Determine the (X, Y) coordinate at the center of the cell enclosing the given text.  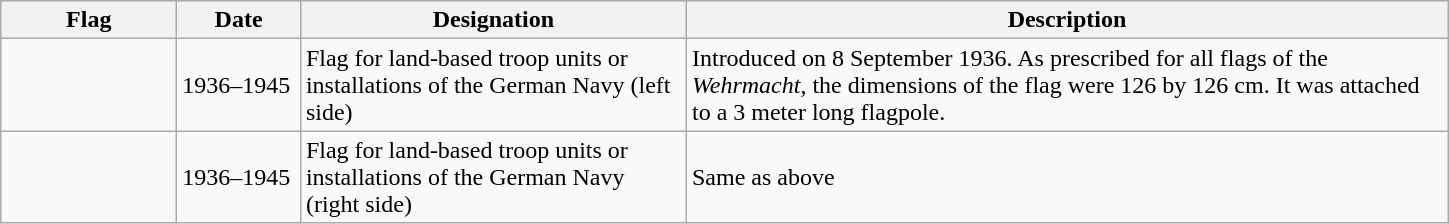
Description (1066, 20)
Designation (493, 20)
Date (239, 20)
Flag (89, 20)
Same as above (1066, 177)
Flag for land-based troop units or installations of the German Navy (left side) (493, 85)
Flag for land-based troop units or installations of the German Navy (right side) (493, 177)
